Pinpoint the cell where the given text exists, returning its (X, Y) midpoint coordinate. 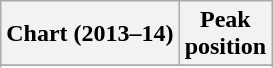
Chart (2013–14) (90, 34)
Peakposition (225, 34)
